Scan for the cell matching the given text and deliver its [x, y] coordinate at center. 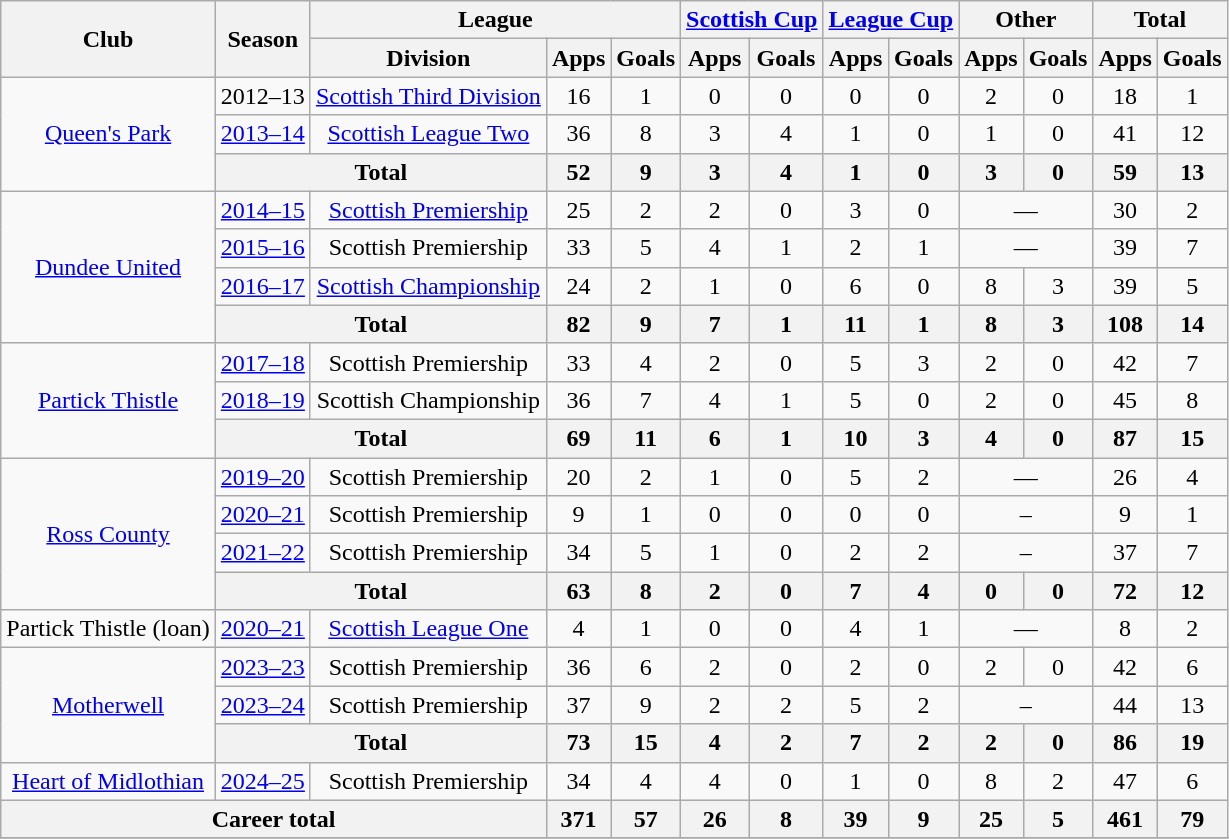
69 [578, 438]
2021–22 [262, 553]
Motherwell [108, 705]
10 [856, 438]
57 [646, 819]
2016–17 [262, 286]
Partick Thistle [108, 400]
Club [108, 39]
2019–20 [262, 477]
87 [1125, 438]
45 [1125, 400]
44 [1125, 705]
14 [1192, 324]
47 [1125, 781]
41 [1125, 134]
2023–23 [262, 667]
Scottish League Two [428, 134]
2018–19 [262, 400]
2023–24 [262, 705]
2024–25 [262, 781]
16 [578, 96]
Season [262, 39]
72 [1125, 591]
52 [578, 172]
League [495, 20]
19 [1192, 743]
79 [1192, 819]
86 [1125, 743]
2017–18 [262, 362]
Career total [274, 819]
Other [1026, 20]
59 [1125, 172]
Scottish Cup [752, 20]
2013–14 [262, 134]
League Cup [891, 20]
461 [1125, 819]
Dundee United [108, 267]
Queen's Park [108, 134]
20 [578, 477]
63 [578, 591]
108 [1125, 324]
Ross County [108, 534]
Division [428, 58]
24 [578, 286]
Scottish League One [428, 629]
2014–15 [262, 210]
371 [578, 819]
73 [578, 743]
30 [1125, 210]
18 [1125, 96]
2015–16 [262, 248]
Scottish Third Division [428, 96]
2012–13 [262, 96]
Heart of Midlothian [108, 781]
Partick Thistle (loan) [108, 629]
82 [578, 324]
